Locate the cell with the specified text and output its [x, y] center coordinate. 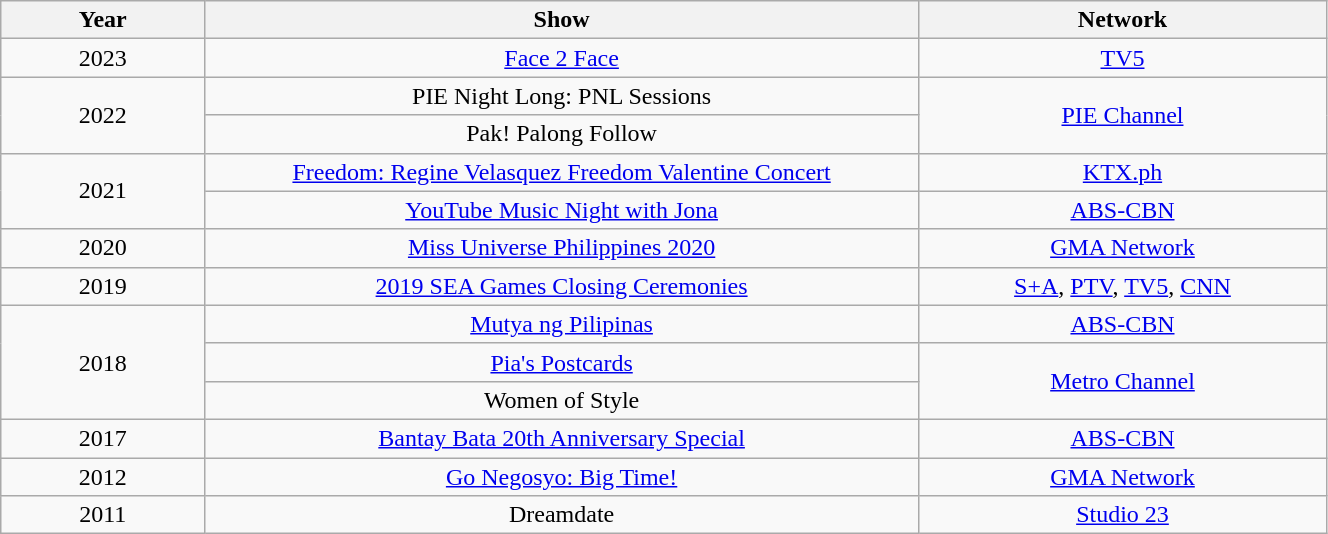
2023 [103, 58]
Women of Style [562, 400]
Dreamdate [562, 515]
PIE Night Long: PNL Sessions [562, 96]
PIE Channel [1123, 115]
Miss Universe Philippines 2020 [562, 248]
Year [103, 20]
Face 2 Face [562, 58]
Mutya ng Pilipinas [562, 324]
2018 [103, 362]
YouTube Music Night with Jona [562, 210]
Studio 23 [1123, 515]
Pia's Postcards [562, 362]
2020 [103, 248]
2022 [103, 115]
2019 SEA Games Closing Ceremonies [562, 286]
Go Negosyo: Big Time! [562, 477]
2019 [103, 286]
S+A, PTV, TV5, CNN [1123, 286]
2012 [103, 477]
Show [562, 20]
2011 [103, 515]
Network [1123, 20]
Pak! Palong Follow [562, 134]
KTX.ph [1123, 172]
Bantay Bata 20th Anniversary Special [562, 438]
Metro Channel [1123, 381]
2017 [103, 438]
Freedom: Regine Velasquez Freedom Valentine Concert [562, 172]
2021 [103, 191]
TV5 [1123, 58]
